Provide the [X, Y] coordinate of the cell's center where the given text is located.  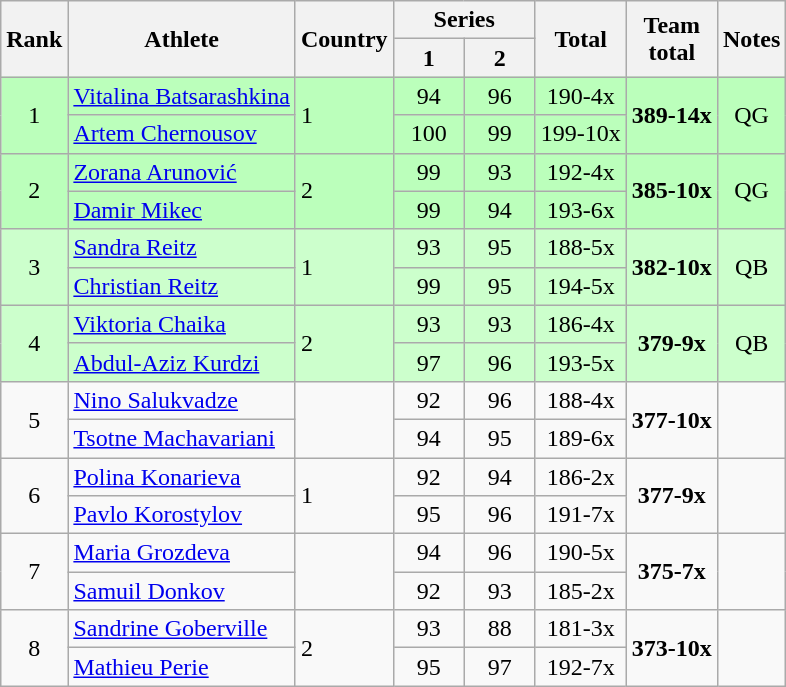
5 [34, 419]
Zorana Arunović [182, 172]
Nino Salukvadze [182, 400]
193-5x [580, 362]
Sandrine Goberville [182, 629]
191-7x [580, 515]
Vitalina Batsarashkina [182, 96]
Viktoria Chaika [182, 324]
188-4x [580, 400]
193-6x [580, 210]
Notes [751, 39]
Pavlo Korostylov [182, 515]
4 [34, 343]
Total [580, 39]
Damir Mikec [182, 210]
186-4x [580, 324]
Country [344, 39]
190-4x [580, 96]
181-3x [580, 629]
382-10x [672, 267]
375-7x [672, 572]
379-9x [672, 343]
Athlete [182, 39]
7 [34, 572]
373-10x [672, 648]
Mathieu Perie [182, 667]
192-4x [580, 172]
385-10x [672, 191]
Sandra Reitz [182, 248]
192-7x [580, 667]
Abdul-Aziz Kurdzi [182, 362]
Tsotne Machavariani [182, 438]
Rank [34, 39]
100 [428, 134]
8 [34, 648]
377-9x [672, 496]
Polina Konarieva [182, 477]
Artem Chernousov [182, 134]
377-10x [672, 419]
Christian Reitz [182, 286]
389-14x [672, 115]
194-5x [580, 286]
Teamtotal [672, 39]
190-5x [580, 553]
199-10x [580, 134]
Samuil Donkov [182, 591]
Maria Grozdeva [182, 553]
88 [500, 629]
3 [34, 267]
Series [464, 20]
188-5x [580, 248]
6 [34, 496]
186-2x [580, 477]
185-2x [580, 591]
189-6x [580, 438]
